For the text-containing cell, return its midpoint in (x, y) coordinate format. 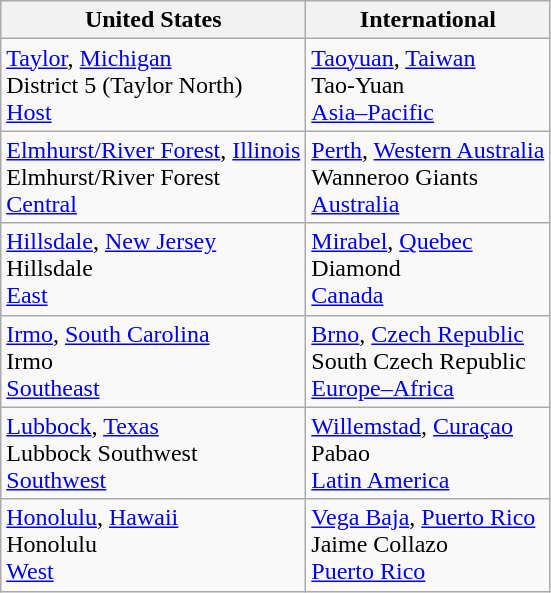
International (428, 20)
Taylor, MichiganDistrict 5 (Taylor North) Host (154, 85)
Honolulu, HawaiiHonoluluWest (154, 545)
Mirabel, Quebec DiamondCanada (428, 269)
Hillsdale, New JerseyHillsdaleEast (154, 269)
Irmo, South CarolinaIrmoSoutheast (154, 361)
Lubbock, TexasLubbock SouthwestSouthwest (154, 453)
Perth, Western AustraliaWanneroo GiantsAustralia (428, 177)
Taoyuan, Taiwan Tao-Yuan Asia–Pacific (428, 85)
Brno, Czech RepublicSouth Czech RepublicEurope–Africa (428, 361)
Vega Baja, Puerto Rico Jaime Collazo Puerto Rico (428, 545)
Elmhurst/River Forest, IllinoisElmhurst/River ForestCentral (154, 177)
Willemstad, CuraçaoPabaoLatin America (428, 453)
United States (154, 20)
